From the cell containing the given text, extract its center point as (x, y) coordinate. 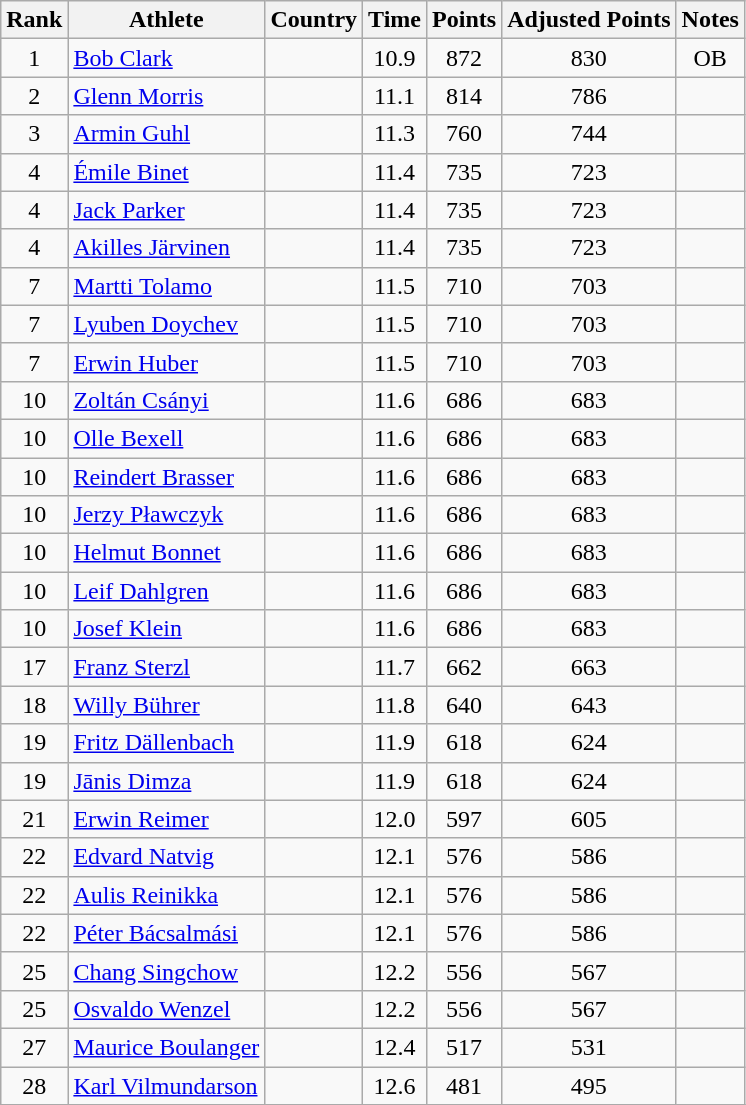
Olle Bexell (166, 438)
Jānis Dimza (166, 781)
10.9 (395, 58)
Josef Klein (166, 629)
Leif Dahlgren (166, 591)
Chang Singchow (166, 971)
872 (464, 58)
Notes (710, 20)
Martti Tolamo (166, 286)
18 (34, 705)
Fritz Dällenbach (166, 743)
Rank (34, 20)
814 (464, 96)
Athlete (166, 20)
Franz Sterzl (166, 667)
Country (314, 20)
663 (589, 667)
495 (589, 1085)
12.0 (395, 819)
Bob Clark (166, 58)
28 (34, 1085)
760 (464, 134)
Armin Guhl (166, 134)
27 (34, 1047)
Willy Bührer (166, 705)
11.8 (395, 705)
Jack Parker (166, 210)
744 (589, 134)
Time (395, 20)
2 (34, 96)
Edvard Natvig (166, 857)
662 (464, 667)
Helmut Bonnet (166, 553)
597 (464, 819)
Jerzy Pławczyk (166, 515)
Aulis Reinikka (166, 895)
21 (34, 819)
Karl Vilmundarson (166, 1085)
531 (589, 1047)
517 (464, 1047)
Émile Binet (166, 172)
3 (34, 134)
12.4 (395, 1047)
Akilles Järvinen (166, 248)
Maurice Boulanger (166, 1047)
Adjusted Points (589, 20)
11.7 (395, 667)
11.1 (395, 96)
Lyuben Doychev (166, 324)
643 (589, 705)
Reindert Brasser (166, 477)
1 (34, 58)
Points (464, 20)
Erwin Huber (166, 362)
11.3 (395, 134)
Péter Bácsalmási (166, 933)
830 (589, 58)
786 (589, 96)
OB (710, 58)
Erwin Reimer (166, 819)
Osvaldo Wenzel (166, 1009)
Zoltán Csányi (166, 400)
17 (34, 667)
12.6 (395, 1085)
481 (464, 1085)
Glenn Morris (166, 96)
640 (464, 705)
605 (589, 819)
